Return the (X, Y) coordinate for the center point of the cell that contains the specified text.  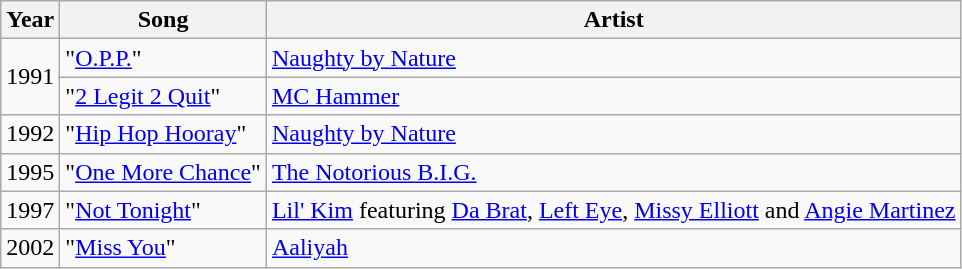
MC Hammer (614, 96)
Lil' Kim featuring Da Brat, Left Eye, Missy Elliott and Angie Martinez (614, 210)
"O.P.P." (164, 58)
"Miss You" (164, 248)
Song (164, 20)
Artist (614, 20)
Aaliyah (614, 248)
1991 (30, 77)
1997 (30, 210)
"2 Legit 2 Quit" (164, 96)
1995 (30, 172)
1992 (30, 134)
The Notorious B.I.G. (614, 172)
2002 (30, 248)
"Not Tonight" (164, 210)
Year (30, 20)
"Hip Hop Hooray" (164, 134)
"One More Chance" (164, 172)
